Detect which cell encompasses the target text, then output its (x, y) center coordinate. 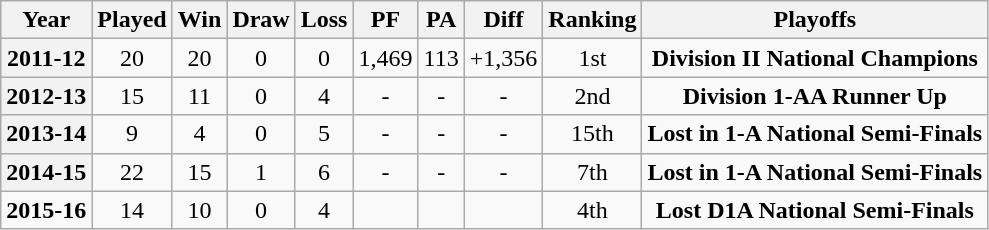
Playoffs (815, 20)
2nd (592, 96)
2011-12 (46, 58)
15th (592, 134)
14 (132, 210)
5 (324, 134)
2013-14 (46, 134)
Loss (324, 20)
1 (261, 172)
+1,356 (504, 58)
11 (200, 96)
Win (200, 20)
6 (324, 172)
Draw (261, 20)
7th (592, 172)
Division II National Champions (815, 58)
1,469 (386, 58)
1st (592, 58)
Division 1-AA Runner Up (815, 96)
2012-13 (46, 96)
4th (592, 210)
113 (441, 58)
2014-15 (46, 172)
10 (200, 210)
Lost D1A National Semi-Finals (815, 210)
2015-16 (46, 210)
PF (386, 20)
Diff (504, 20)
Year (46, 20)
PA (441, 20)
Played (132, 20)
9 (132, 134)
Ranking (592, 20)
22 (132, 172)
